Scan for the cell matching the given text and deliver its (X, Y) coordinate at center. 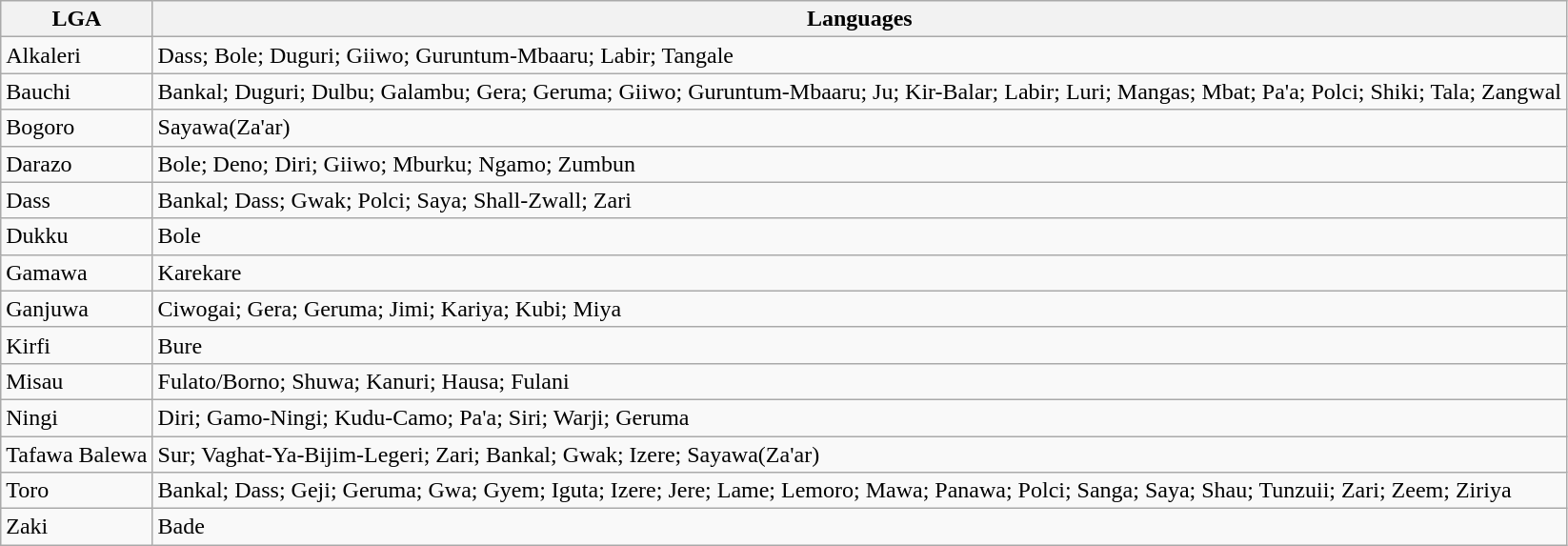
Gamawa (76, 273)
Misau (76, 381)
Bankal; Dass; Gwak; Polci; Saya; Shall-Zwall; Zari (859, 200)
Karekare (859, 273)
Bankal; Duguri; Dulbu; Galambu; Gera; Geruma; Giiwo; Guruntum-Mbaaru; Ju; Kir-Balar; Labir; Luri; Mangas; Mbat; Pa'a; Polci; Shiki; Tala; Zangwal (859, 91)
Bole (859, 236)
LGA (76, 19)
Dukku (76, 236)
Zaki (76, 527)
Languages (859, 19)
Ciwogai; Gera; Geruma; Jimi; Kariya; Kubi; Miya (859, 309)
Bole; Deno; Diri; Giiwo; Mburku; Ngamo; Zumbun (859, 164)
Ningi (76, 417)
Darazo (76, 164)
Alkaleri (76, 55)
Dass; Bole; Duguri; Giiwo; Guruntum-Mbaaru; Labir; Tangale (859, 55)
Fulato/Borno; Shuwa; Kanuri; Hausa; Fulani (859, 381)
Sur; Vaghat-Ya-Bijim-Legeri; Zari; Bankal; Gwak; Izere; Sayawa(Za'ar) (859, 455)
Dass (76, 200)
Bade (859, 527)
Ganjuwa (76, 309)
Kirfi (76, 345)
Tafawa Balewa (76, 455)
Bankal; Dass; Geji; Geruma; Gwa; Gyem; Iguta; Izere; Jere; Lame; Lemoro; Mawa; Panawa; Polci; Sanga; Saya; Shau; Tunzuii; Zari; Zeem; Ziriya (859, 491)
Sayawa(Za'ar) (859, 128)
Toro (76, 491)
Bogoro (76, 128)
Diri; Gamo-Ningi; Kudu-Camo; Pa'a; Siri; Warji; Geruma (859, 417)
Bure (859, 345)
Bauchi (76, 91)
